For the text-containing cell, return its midpoint in [X, Y] coordinate format. 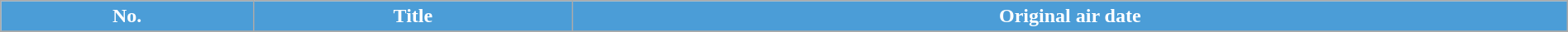
No. [127, 16]
Original air date [1070, 16]
Title [413, 16]
